For the text-containing cell, return its midpoint in (X, Y) coordinate format. 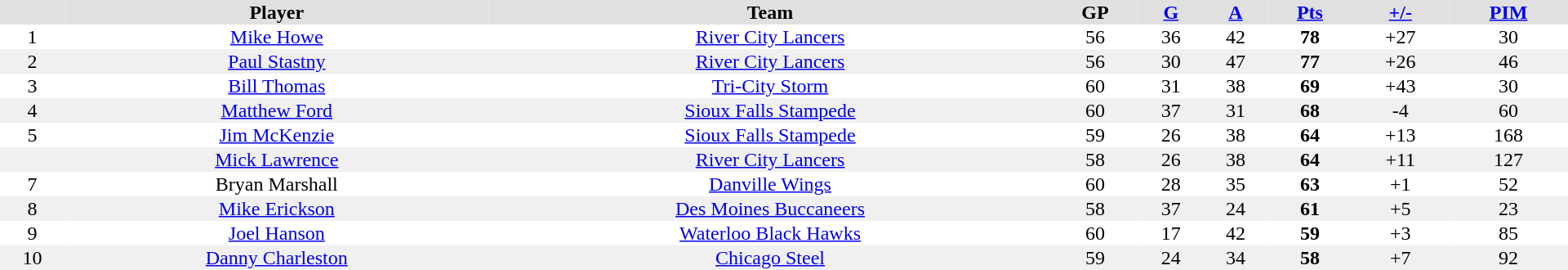
Mike Erickson (276, 209)
10 (33, 258)
Jim McKenzie (276, 135)
5 (33, 135)
+7 (1400, 258)
GP (1096, 12)
1 (33, 37)
36 (1171, 37)
127 (1508, 160)
3 (33, 86)
8 (33, 209)
Des Moines Buccaneers (769, 209)
Danville Wings (769, 184)
-4 (1400, 110)
17 (1171, 233)
2 (33, 61)
23 (1508, 209)
+27 (1400, 37)
7 (33, 184)
+11 (1400, 160)
Tri-City Storm (769, 86)
G (1171, 12)
Bryan Marshall (276, 184)
68 (1310, 110)
61 (1310, 209)
+43 (1400, 86)
46 (1508, 61)
Paul Stastny (276, 61)
34 (1235, 258)
+3 (1400, 233)
Chicago Steel (769, 258)
77 (1310, 61)
85 (1508, 233)
4 (33, 110)
69 (1310, 86)
52 (1508, 184)
+13 (1400, 135)
78 (1310, 37)
Player (276, 12)
PIM (1508, 12)
Matthew Ford (276, 110)
Joel Hanson (276, 233)
28 (1171, 184)
9 (33, 233)
92 (1508, 258)
Mike Howe (276, 37)
Team (769, 12)
+26 (1400, 61)
A (1235, 12)
+/- (1400, 12)
35 (1235, 184)
Mick Lawrence (276, 160)
Danny Charleston (276, 258)
Bill Thomas (276, 86)
Waterloo Black Hawks (769, 233)
63 (1310, 184)
+5 (1400, 209)
+1 (1400, 184)
168 (1508, 135)
47 (1235, 61)
Pts (1310, 12)
